Detect which cell encompasses the target text, then output its [x, y] center coordinate. 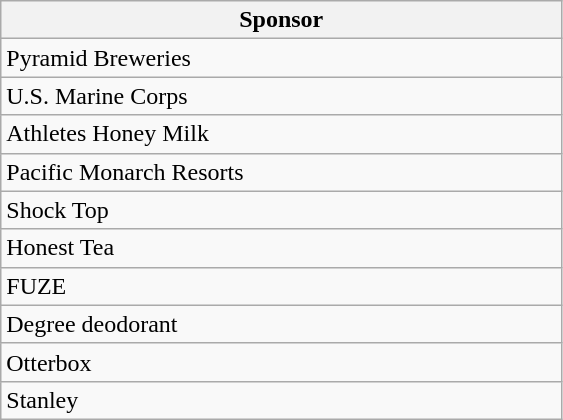
Sponsor [282, 20]
Pyramid Breweries [282, 58]
U.S. Marine Corps [282, 96]
Stanley [282, 400]
Degree deodorant [282, 324]
Shock Top [282, 210]
FUZE [282, 286]
Honest Tea [282, 248]
Pacific Monarch Resorts [282, 172]
Athletes Honey Milk [282, 134]
Otterbox [282, 362]
